For the text-containing cell, return its midpoint in [x, y] coordinate format. 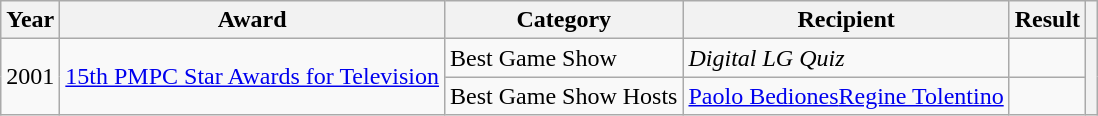
Category [564, 20]
Award [252, 20]
Year [30, 20]
Digital LG Quiz [846, 58]
Recipient [846, 20]
Best Game Show [564, 58]
2001 [30, 77]
Best Game Show Hosts [564, 96]
15th PMPC Star Awards for Television [252, 77]
Paolo BedionesRegine Tolentino [846, 96]
Result [1047, 20]
